Scan for the cell matching the given text and deliver its (x, y) coordinate at center. 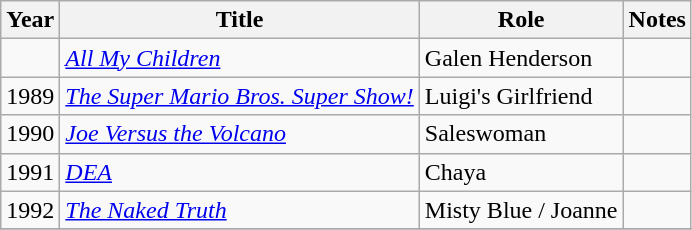
1989 (30, 96)
Chaya (521, 172)
Role (521, 20)
Notes (657, 20)
DEA (240, 172)
1990 (30, 134)
The Naked Truth (240, 210)
1992 (30, 210)
Joe Versus the Volcano (240, 134)
1991 (30, 172)
Luigi's Girlfriend (521, 96)
Year (30, 20)
Title (240, 20)
Saleswoman (521, 134)
Misty Blue / Joanne (521, 210)
Galen Henderson (521, 58)
The Super Mario Bros. Super Show! (240, 96)
All My Children (240, 58)
